Scan for the cell matching the given text and deliver its (x, y) coordinate at center. 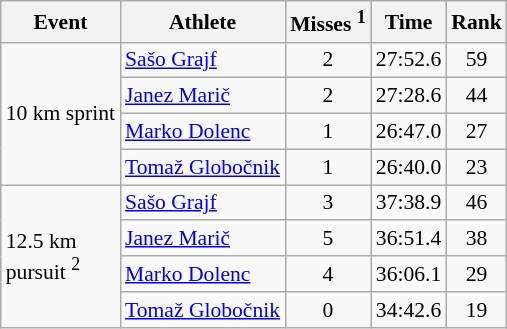
27:52.6 (408, 60)
26:40.0 (408, 167)
5 (328, 239)
44 (476, 96)
0 (328, 310)
59 (476, 60)
Rank (476, 22)
27:28.6 (408, 96)
37:38.9 (408, 203)
23 (476, 167)
19 (476, 310)
Time (408, 22)
36:06.1 (408, 274)
3 (328, 203)
4 (328, 274)
Event (60, 22)
10 km sprint (60, 113)
Misses 1 (328, 22)
27 (476, 132)
34:42.6 (408, 310)
29 (476, 274)
46 (476, 203)
26:47.0 (408, 132)
Athlete (202, 22)
36:51.4 (408, 239)
38 (476, 239)
12.5 km pursuit 2 (60, 256)
